Identify which cell holds the provided text, then report its (x, y) central coordinate. 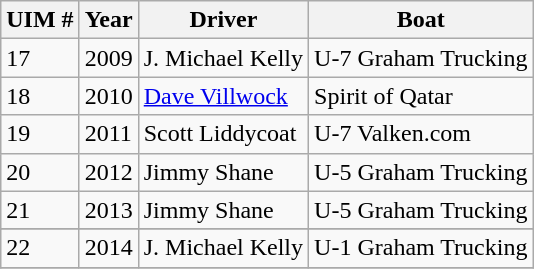
2009 (108, 58)
Scott Liddycoat (223, 134)
U-7 Graham Trucking (421, 58)
Boat (421, 20)
18 (40, 96)
17 (40, 58)
22 (40, 248)
2013 (108, 210)
Dave Villwock (223, 96)
U-7 Valken.com (421, 134)
2012 (108, 172)
Driver (223, 20)
U-1 Graham Trucking (421, 248)
2010 (108, 96)
Year (108, 20)
2014 (108, 248)
19 (40, 134)
2011 (108, 134)
UIM # (40, 20)
21 (40, 210)
20 (40, 172)
Spirit of Qatar (421, 96)
